Pinpoint the cell where the given text exists, returning its [x, y] midpoint coordinate. 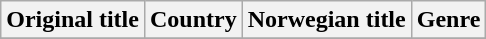
Genre [448, 20]
Original title [73, 20]
Norwegian title [326, 20]
Country [193, 20]
